Pinpoint the cell where the given text exists, returning its [x, y] midpoint coordinate. 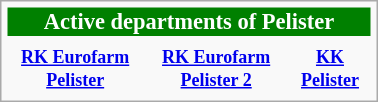
KK Pelister [330, 70]
Active departments of Pelister [189, 22]
RK Eurofarm Pelister [75, 70]
RK Eurofarm Pelister 2 [216, 70]
